For the text-containing cell, return its midpoint in [X, Y] coordinate format. 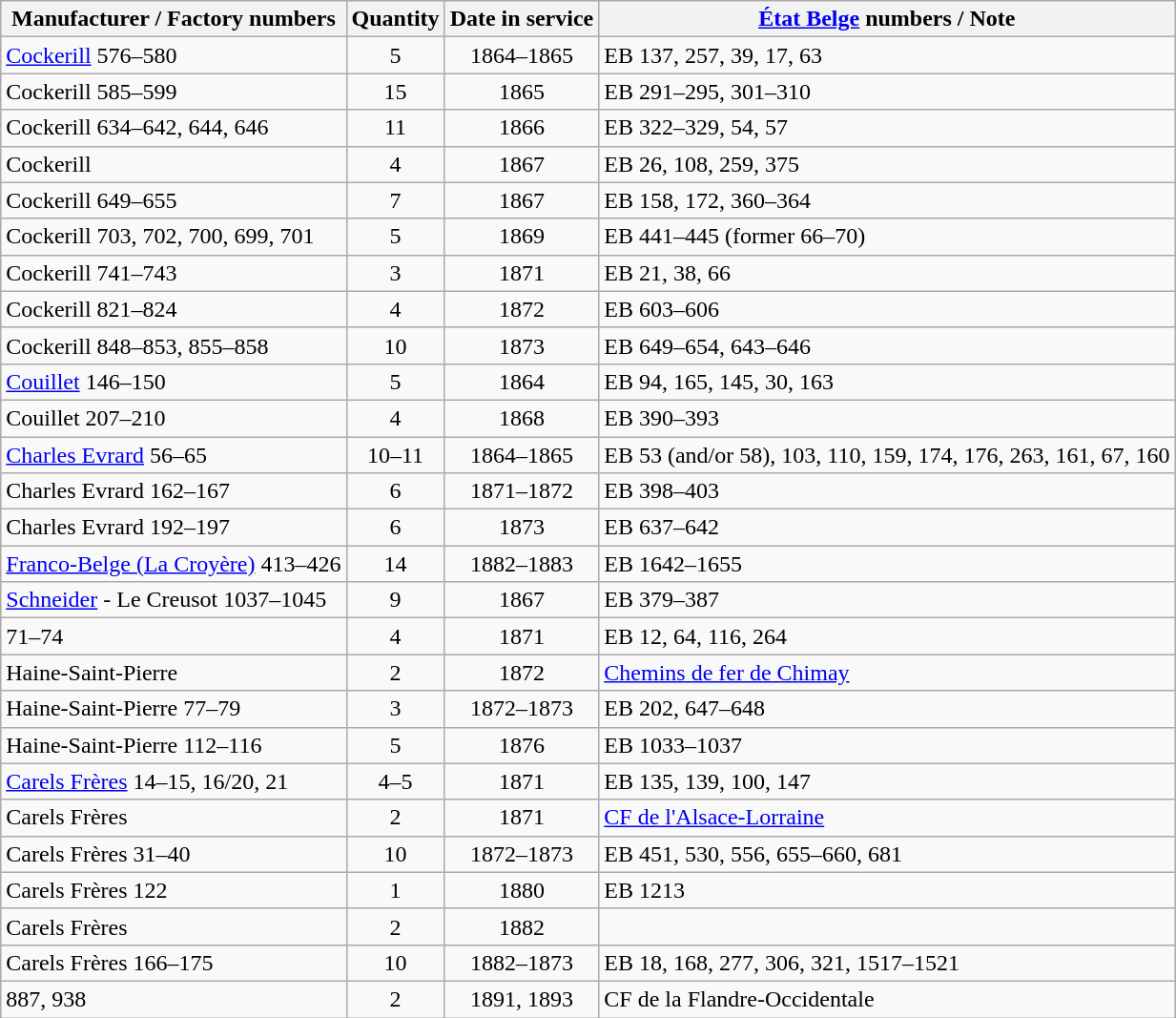
Chemins de fer de Chimay [887, 673]
1869 [522, 237]
71–74 [174, 636]
15 [395, 92]
10–11 [395, 455]
Cockerill 649–655 [174, 200]
7 [395, 200]
Quantity [395, 19]
Cockerill 634–642, 644, 646 [174, 128]
Cockerill 576–580 [174, 55]
1882–1873 [522, 963]
Schneider - Le Creusot 1037–1045 [174, 600]
EB 135, 139, 100, 147 [887, 781]
Carels Frères 122 [174, 890]
1864 [522, 382]
Franco-Belge (La Croyère) 413–426 [174, 564]
Cockerill 741–743 [174, 273]
Haine-Saint-Pierre 77–79 [174, 709]
EB 12, 64, 116, 264 [887, 636]
EB 1213 [887, 890]
Carels Frères 31–40 [174, 854]
EB 390–393 [887, 418]
EB 53 (and/or 58), 103, 110, 159, 174, 176, 263, 161, 67, 160 [887, 455]
Cockerill [174, 164]
EB 637–642 [887, 528]
EB 26, 108, 259, 375 [887, 164]
EB 21, 38, 66 [887, 273]
1871–1872 [522, 491]
9 [395, 600]
Date in service [522, 19]
Cockerill 703, 702, 700, 699, 701 [174, 237]
Couillet 207–210 [174, 418]
CF de la Flandre-Occidentale [887, 999]
1891, 1893 [522, 999]
EB 441–445 (former 66–70) [887, 237]
Charles Evrard 192–197 [174, 528]
EB 398–403 [887, 491]
EB 94, 165, 145, 30, 163 [887, 382]
EB 379–387 [887, 600]
887, 938 [174, 999]
EB 1033–1037 [887, 745]
EB 291–295, 301–310 [887, 92]
EB 1642–1655 [887, 564]
Cockerill 848–853, 855–858 [174, 345]
14 [395, 564]
Charles Evrard 56–65 [174, 455]
Haine-Saint-Pierre [174, 673]
Manufacturer / Factory numbers [174, 19]
1876 [522, 745]
Cockerill 821–824 [174, 309]
1882–1883 [522, 564]
EB 137, 257, 39, 17, 63 [887, 55]
EB 322–329, 54, 57 [887, 128]
Couillet 146–150 [174, 382]
1866 [522, 128]
EB 18, 168, 277, 306, 321, 1517–1521 [887, 963]
1 [395, 890]
4–5 [395, 781]
Charles Evrard 162–167 [174, 491]
EB 649–654, 643–646 [887, 345]
EB 451, 530, 556, 655–660, 681 [887, 854]
CF de l'Alsace-Lorraine [887, 818]
État Belge numbers / Note [887, 19]
1868 [522, 418]
Cockerill 585–599 [174, 92]
EB 158, 172, 360–364 [887, 200]
11 [395, 128]
EB 202, 647–648 [887, 709]
Carels Frères 166–175 [174, 963]
1880 [522, 890]
EB 603–606 [887, 309]
1865 [522, 92]
Haine-Saint-Pierre 112–116 [174, 745]
1882 [522, 926]
Carels Frères 14–15, 16/20, 21 [174, 781]
